Return (x, y) of the center of cell containing provided text 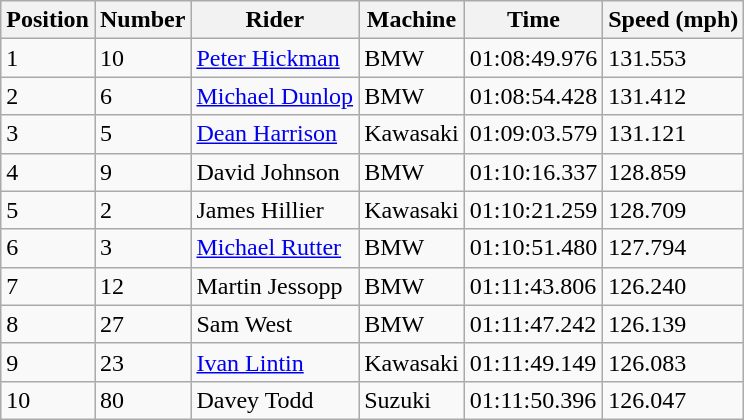
01:09:03.579 (533, 134)
Michael Rutter (275, 248)
131.121 (674, 134)
126.047 (674, 400)
4 (48, 172)
126.083 (674, 362)
Number (142, 20)
01:11:50.396 (533, 400)
Peter Hickman (275, 58)
131.553 (674, 58)
01:08:49.976 (533, 58)
Suzuki (412, 400)
23 (142, 362)
James Hillier (275, 210)
128.859 (674, 172)
7 (48, 286)
Davey Todd (275, 400)
128.709 (674, 210)
01:11:43.806 (533, 286)
Position (48, 20)
126.240 (674, 286)
Rider (275, 20)
01:11:49.149 (533, 362)
127.794 (674, 248)
Martin Jessopp (275, 286)
01:11:47.242 (533, 324)
01:08:54.428 (533, 96)
Machine (412, 20)
01:10:21.259 (533, 210)
12 (142, 286)
Michael Dunlop (275, 96)
126.139 (674, 324)
1 (48, 58)
01:10:16.337 (533, 172)
Time (533, 20)
Sam West (275, 324)
Ivan Lintin (275, 362)
David Johnson (275, 172)
01:10:51.480 (533, 248)
Speed (mph) (674, 20)
131.412 (674, 96)
80 (142, 400)
8 (48, 324)
Dean Harrison (275, 134)
27 (142, 324)
